Scan for the cell matching the given text and deliver its [X, Y] coordinate at center. 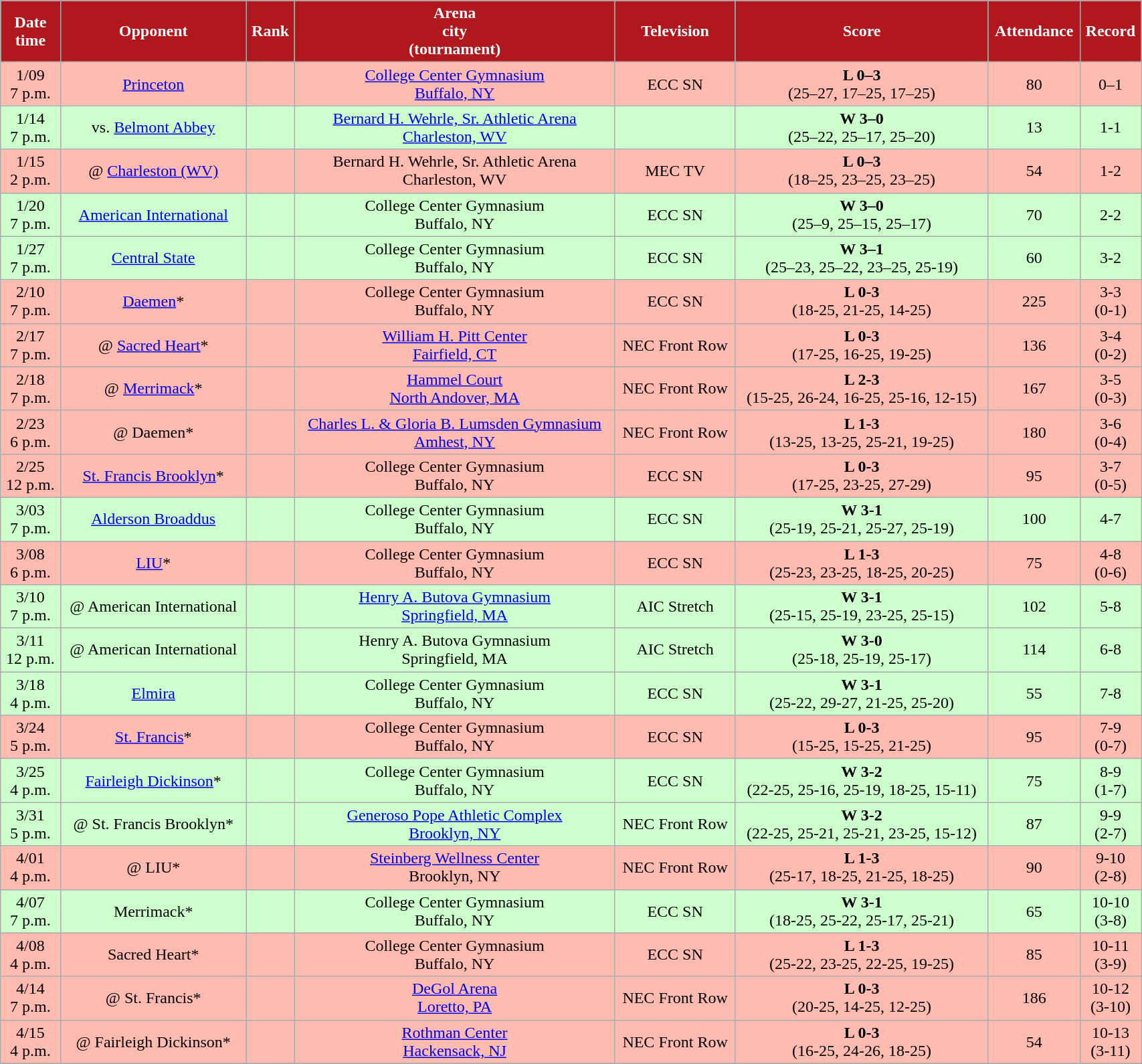
@ Charleston (WV) [153, 171]
100 [1034, 519]
7-8 [1111, 693]
3/037 p.m. [31, 519]
70 [1034, 214]
vs. Belmont Abbey [153, 127]
@ Daemen* [153, 432]
4-8(0-6) [1111, 562]
@ St. Francis Brooklyn* [153, 824]
0–1 [1111, 84]
87 [1034, 824]
L 0-3 (15-25, 15-25, 21-25) [862, 737]
@ St. Francis* [153, 998]
W 3-2 (22-25, 25-21, 25-21, 23-25, 15-12) [862, 824]
@ Merrimack* [153, 388]
4-7 [1111, 519]
W 3-2 (22-25, 25-16, 25-19, 18-25, 15-11) [862, 780]
Princeton [153, 84]
Record [1111, 31]
Central State [153, 258]
1/277 p.m. [31, 258]
William H. Pitt CenterFairfield, CT [455, 345]
3/184 p.m. [31, 693]
St. Francis Brooklyn* [153, 475]
W 3–0 (25–9, 25–15, 25–17) [862, 214]
3-4(0-2) [1111, 345]
114 [1034, 650]
3-5(0-3) [1111, 388]
2/177 p.m. [31, 345]
3/107 p.m. [31, 606]
10-12(3-10) [1111, 998]
Television [675, 31]
9-9(2-7) [1111, 824]
L 1-3 (25-23, 23-25, 18-25, 20-25) [862, 562]
1/152 p.m. [31, 171]
90 [1034, 867]
10-11(3-9) [1111, 954]
3/086 p.m. [31, 562]
180 [1034, 432]
L 1-3 (25-22, 23-25, 22-25, 19-25) [862, 954]
Charles L. & Gloria B. Lumsden GymnasiumAmhest, NY [455, 432]
Score [862, 31]
L 0-3 (17-25, 16-25, 19-25) [862, 345]
W 3-1 (25-22, 29-27, 21-25, 25-20) [862, 693]
W 3–0 (25–22, 25–17, 25–20) [862, 127]
American International [153, 214]
4/084 p.m. [31, 954]
2/236 p.m. [31, 432]
L 0–3 (25–27, 17–25, 17–25) [862, 84]
3/1112 p.m. [31, 650]
Generoso Pope Athletic ComplexBrooklyn, NY [455, 824]
60 [1034, 258]
Opponent [153, 31]
3-7(0-5) [1111, 475]
Daemen* [153, 301]
186 [1034, 998]
W 3–1 (25–23, 25–22, 23–25, 25-19) [862, 258]
Merrimack* [153, 911]
Rank [270, 31]
Steinberg Wellness CenterBrooklyn, NY [455, 867]
10-10(3-8) [1111, 911]
9-10(2-8) [1111, 867]
4/014 p.m. [31, 867]
2-2 [1111, 214]
L 1-3 (13-25, 13-25, 25-21, 19-25) [862, 432]
@ Sacred Heart* [153, 345]
Hammel CourtNorth Andover, MA [455, 388]
Arenacity(tournament) [455, 31]
4/147 p.m. [31, 998]
Attendance [1034, 31]
10-13(3-11) [1111, 1041]
W 3-1 (25-19, 25-21, 25-27, 25-19) [862, 519]
1/147 p.m. [31, 127]
Datetime [31, 31]
L 1-3 (25-17, 18-25, 21-25, 18-25) [862, 867]
L 0-3 (16-25, 24-26, 18-25) [862, 1041]
LIU* [153, 562]
4/077 p.m. [31, 911]
@ Fairleigh Dickinson* [153, 1041]
80 [1034, 84]
85 [1034, 954]
L 2-3 (15-25, 26-24, 16-25, 25-16, 12-15) [862, 388]
1-1 [1111, 127]
Rothman CenterHackensack, NJ [455, 1041]
2/187 p.m. [31, 388]
W 3-1 (18-25, 25-22, 25-17, 25-21) [862, 911]
2/2512 p.m. [31, 475]
225 [1034, 301]
3-2 [1111, 258]
102 [1034, 606]
Alderson Broaddus [153, 519]
W 3-0 (25-18, 25-19, 25-17) [862, 650]
L 0–3 (18–25, 23–25, 23–25) [862, 171]
W 3-1 (25-15, 25-19, 23-25, 25-15) [862, 606]
3/315 p.m. [31, 824]
6-8 [1111, 650]
8-9(1-7) [1111, 780]
5-8 [1111, 606]
1/207 p.m. [31, 214]
1-2 [1111, 171]
Sacred Heart* [153, 954]
1/097 p.m. [31, 84]
L 0-3 (17-25, 23-25, 27-29) [862, 475]
2/107 p.m. [31, 301]
136 [1034, 345]
55 [1034, 693]
65 [1034, 911]
13 [1034, 127]
@ LIU* [153, 867]
L 0-3 (20-25, 14-25, 12-25) [862, 998]
3-6(0-4) [1111, 432]
L 0-3 (18-25, 21-25, 14-25) [862, 301]
St. Francis* [153, 737]
7-9(0-7) [1111, 737]
DeGol ArenaLoretto, PA [455, 998]
3/245 p.m. [31, 737]
Fairleigh Dickinson* [153, 780]
Elmira [153, 693]
167 [1034, 388]
3-3(0-1) [1111, 301]
MEC TV [675, 171]
4/154 p.m. [31, 1041]
3/254 p.m. [31, 780]
